Extract the [X, Y] coordinate from the center of the cell holding the provided text.  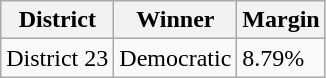
District 23 [58, 58]
District [58, 20]
Democratic [176, 58]
Margin [281, 20]
8.79% [281, 58]
Winner [176, 20]
